Return [X, Y] of the center of cell containing provided text 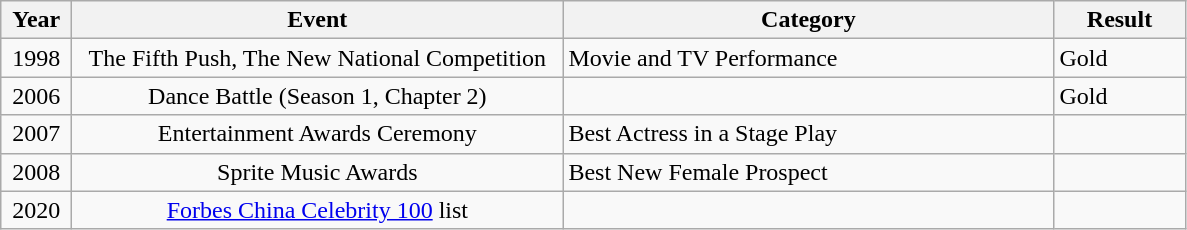
Best Actress in a Stage Play [808, 134]
2020 [36, 210]
Category [808, 20]
Entertainment Awards Ceremony [318, 134]
Forbes China Celebrity 100 list [318, 210]
Sprite Music Awards [318, 172]
1998 [36, 58]
2007 [36, 134]
Movie and TV Performance [808, 58]
Result [1120, 20]
2006 [36, 96]
Dance Battle (Season 1, Chapter 2) [318, 96]
The Fifth Push, The New National Competition [318, 58]
Best New Female Prospect [808, 172]
2008 [36, 172]
Event [318, 20]
Year [36, 20]
